Pinpoint the cell where the given text exists, returning its [X, Y] midpoint coordinate. 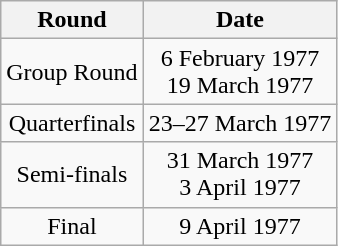
Date [240, 20]
Quarterfinals [72, 123]
Group Round [72, 72]
Final [72, 226]
Semi-finals [72, 174]
23–27 March 1977 [240, 123]
6 February 197719 March 1977 [240, 72]
Round [72, 20]
31 March 19773 April 1977 [240, 174]
9 April 1977 [240, 226]
